Find where the given text appears and provide that cell's center as [X, Y] coordinate. 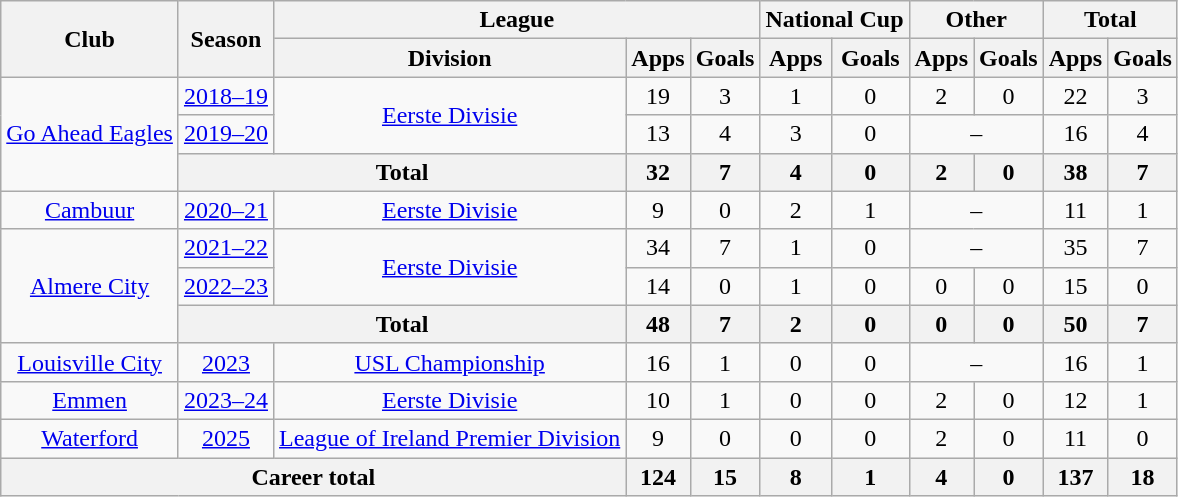
Season [226, 39]
Waterford [90, 438]
2022–23 [226, 286]
Division [449, 58]
2020–21 [226, 210]
13 [658, 134]
22 [1075, 96]
Emmen [90, 400]
League [516, 20]
35 [1075, 248]
Almere City [90, 286]
124 [658, 477]
National Cup [834, 20]
Louisville City [90, 362]
32 [658, 172]
Cambuur [90, 210]
38 [1075, 172]
Club [90, 39]
League of Ireland Premier Division [449, 438]
8 [796, 477]
14 [658, 286]
Career total [314, 477]
48 [658, 324]
2023–24 [226, 400]
10 [658, 400]
2019–20 [226, 134]
12 [1075, 400]
2018–19 [226, 96]
137 [1075, 477]
USL Championship [449, 362]
2025 [226, 438]
50 [1075, 324]
Go Ahead Eagles [90, 134]
34 [658, 248]
18 [1143, 477]
Other [976, 20]
2023 [226, 362]
2021–22 [226, 248]
19 [658, 96]
